Search for the cell housing the specified text and yield its (x, y) center coordinate. 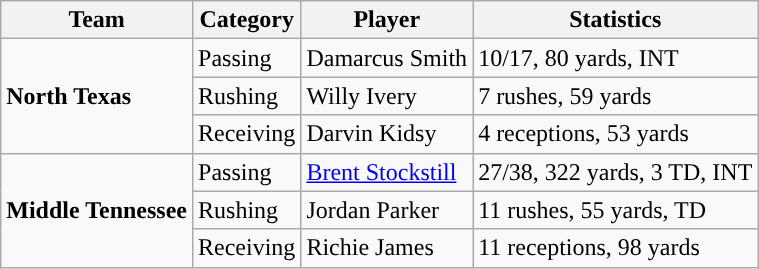
Jordan Parker (387, 210)
North Texas (97, 96)
Middle Tennessee (97, 210)
27/38, 322 yards, 3 TD, INT (616, 172)
Statistics (616, 20)
Category (247, 20)
Player (387, 20)
Team (97, 20)
11 rushes, 55 yards, TD (616, 210)
4 receptions, 53 yards (616, 134)
11 receptions, 98 yards (616, 248)
Willy Ivery (387, 96)
10/17, 80 yards, INT (616, 58)
Damarcus Smith (387, 58)
Richie James (387, 248)
Darvin Kidsy (387, 134)
7 rushes, 59 yards (616, 96)
Brent Stockstill (387, 172)
